Search for the cell housing the specified text and yield its [X, Y] center coordinate. 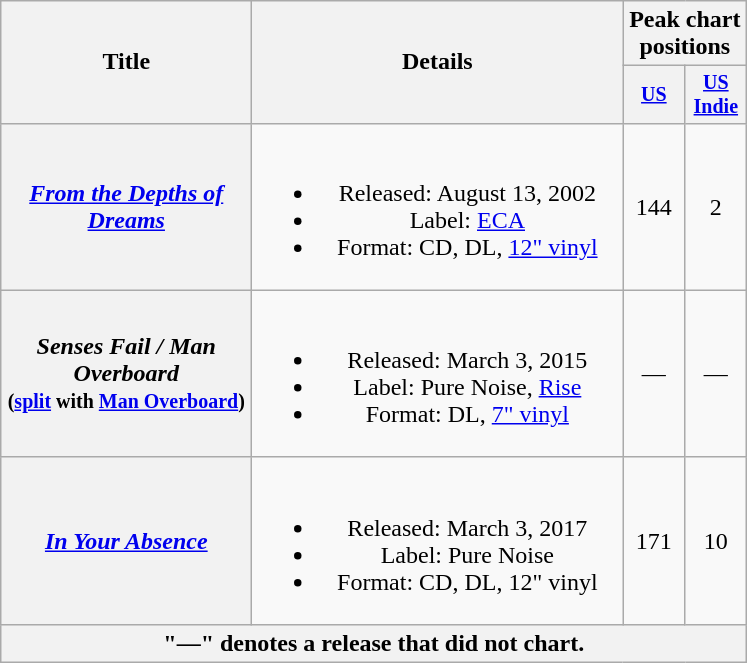
171 [654, 540]
From the Depths of Dreams [126, 206]
Released: March 3, 2017Label: Pure NoiseFormat: CD, DL, 12" vinyl [438, 540]
Released: March 3, 2015Label: Pure Noise, RiseFormat: DL, 7" vinyl [438, 374]
In Your Absence [126, 540]
Released: August 13, 2002Label: ECAFormat: CD, DL, 12" vinyl [438, 206]
Peak chart positions [685, 34]
2 [716, 206]
"—" denotes a release that did not chart. [374, 643]
10 [716, 540]
144 [654, 206]
Senses Fail / Man Overboard(split with Man Overboard) [126, 374]
US [654, 94]
Details [438, 62]
Title [126, 62]
USIndie [716, 94]
